Scan for the cell matching the given text and deliver its (x, y) coordinate at center. 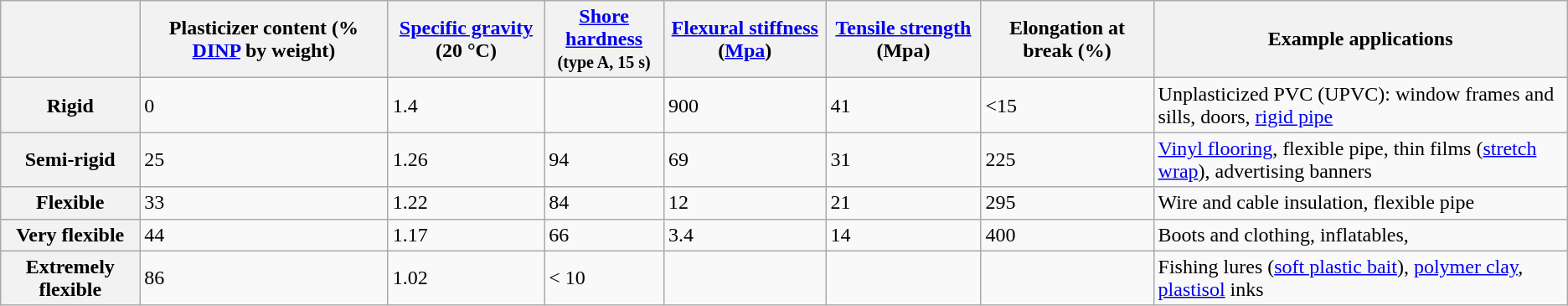
Semi-rigid (70, 159)
1.17 (466, 235)
66 (605, 235)
3.4 (745, 235)
Very flexible (70, 235)
Flexural stiffness (Mpa) (745, 39)
Example applications (1360, 39)
Plasticizer content (% DINP by weight) (264, 39)
44 (264, 235)
400 (1067, 235)
0 (264, 106)
Rigid (70, 106)
84 (605, 203)
Tensile strength (Mpa) (903, 39)
1.02 (466, 278)
Wire and cable insulation, flexible pipe (1360, 203)
21 (903, 203)
86 (264, 278)
Specific gravity (20 °C) (466, 39)
1.26 (466, 159)
Boots and clothing, inflatables, (1360, 235)
Shore hardness (type A, 15 s) (605, 39)
33 (264, 203)
25 (264, 159)
Flexible (70, 203)
295 (1067, 203)
1.22 (466, 203)
Unplasticized PVC (UPVC): window frames and sills, doors, rigid pipe (1360, 106)
Extremely flexible (70, 278)
12 (745, 203)
225 (1067, 159)
31 (903, 159)
1.4 (466, 106)
14 (903, 235)
41 (903, 106)
900 (745, 106)
Elongation at break (%) (1067, 39)
Vinyl flooring, flexible pipe, thin films (stretch wrap), advertising banners (1360, 159)
69 (745, 159)
94 (605, 159)
Fishing lures (soft plastic bait), polymer clay, plastisol inks (1360, 278)
<15 (1067, 106)
< 10 (605, 278)
